Detect which cell encompasses the target text, then output its [X, Y] center coordinate. 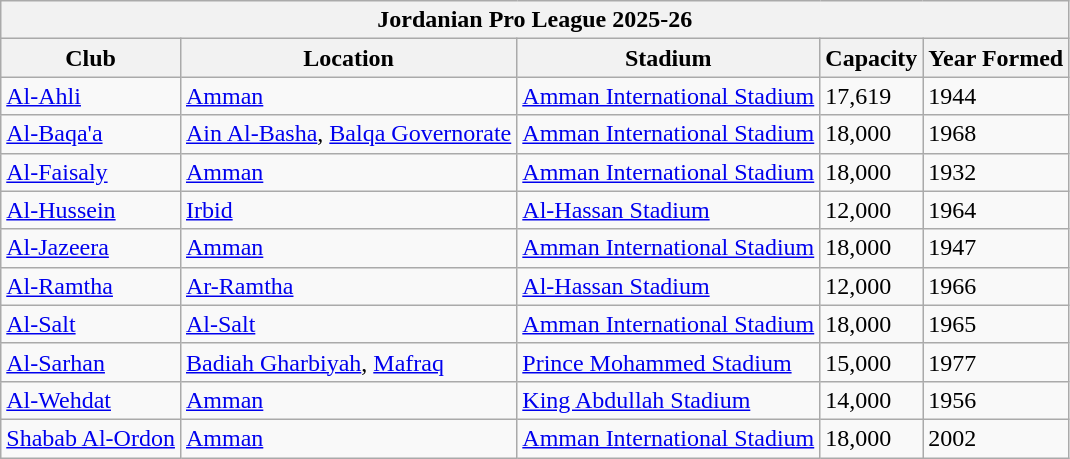
1932 [996, 172]
1964 [996, 210]
1977 [996, 362]
King Abdullah Stadium [668, 400]
Club [91, 58]
14,000 [872, 400]
Al-Ramtha [91, 286]
Prince Mohammed Stadium [668, 362]
Ar-Ramtha [348, 286]
Badiah Gharbiyah, Mafraq [348, 362]
1947 [996, 248]
17,619 [872, 96]
15,000 [872, 362]
1956 [996, 400]
2002 [996, 438]
Shabab Al-Ordon [91, 438]
Al-Sarhan [91, 362]
Al-Baqa'a [91, 134]
Stadium [668, 58]
Ain Al-Basha, Balqa Governorate [348, 134]
Al-Hussein [91, 210]
Al-Jazeera [91, 248]
Al-Ahli [91, 96]
Al-Wehdat [91, 400]
Al-Faisaly [91, 172]
1968 [996, 134]
1966 [996, 286]
Irbid [348, 210]
Capacity [872, 58]
Year Formed [996, 58]
Jordanian Pro League 2025-26 [535, 20]
1965 [996, 324]
1944 [996, 96]
Location [348, 58]
